Output the (x, y) coordinate of the center of the cell containing the given text.  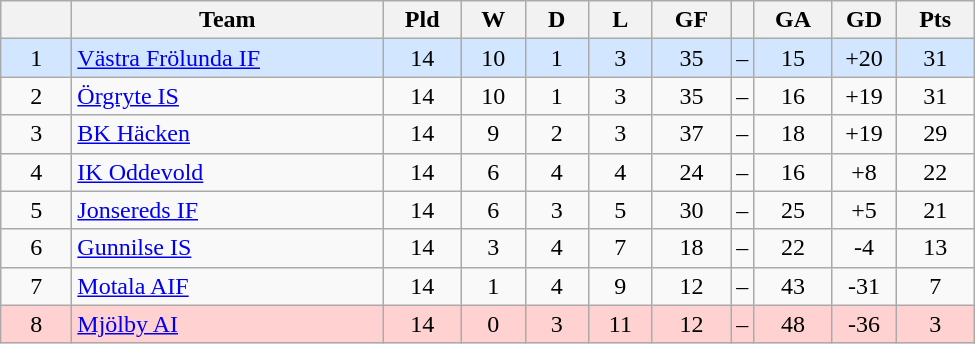
GD (864, 20)
0 (493, 324)
43 (794, 286)
BK Häcken (228, 134)
8 (36, 324)
Jonsereds IF (228, 210)
W (493, 20)
Mjölby AI (228, 324)
-36 (864, 324)
21 (936, 210)
+8 (864, 172)
24 (692, 172)
GF (692, 20)
Gunnilse IS (228, 248)
11 (621, 324)
-31 (864, 286)
Pts (936, 20)
25 (794, 210)
29 (936, 134)
+5 (864, 210)
37 (692, 134)
+20 (864, 58)
-4 (864, 248)
48 (794, 324)
Örgryte IS (228, 96)
IK Oddevold (228, 172)
L (621, 20)
GA (794, 20)
Team (228, 20)
Motala AIF (228, 286)
D (557, 20)
Västra Frölunda IF (228, 58)
Pld (422, 20)
13 (936, 248)
30 (692, 210)
15 (794, 58)
